Locate the cell with the specified text and output its [x, y] center coordinate. 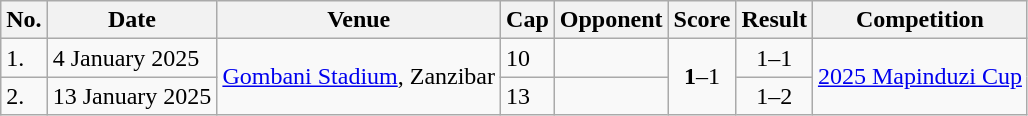
Cap [528, 20]
Score [702, 20]
2025 Mapinduzi Cup [920, 77]
13 [528, 96]
Result [774, 20]
1. [24, 58]
10 [528, 58]
2. [24, 96]
13 January 2025 [132, 96]
Venue [359, 20]
1–2 [774, 96]
Opponent [611, 20]
Competition [920, 20]
4 January 2025 [132, 58]
Gombani Stadium, Zanzibar [359, 77]
No. [24, 20]
Date [132, 20]
